Output the [x, y] coordinate of the center of the cell containing the given text.  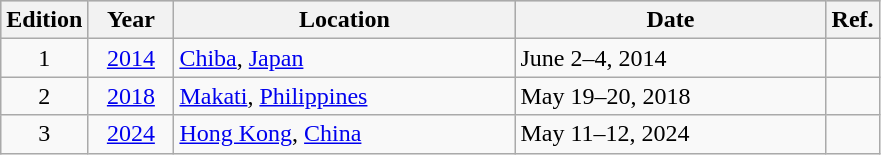
Chiba, Japan [344, 58]
2 [44, 96]
2024 [131, 134]
2014 [131, 58]
1 [44, 58]
June 2–4, 2014 [670, 58]
May 11–12, 2024 [670, 134]
Year [131, 20]
May 19–20, 2018 [670, 96]
2018 [131, 96]
Location [344, 20]
Hong Kong, China [344, 134]
Edition [44, 20]
Date [670, 20]
Makati, Philippines [344, 96]
Ref. [852, 20]
3 [44, 134]
